For the text-containing cell, return its midpoint in [X, Y] coordinate format. 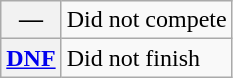
Did not finish [146, 58]
Did not compete [146, 20]
— [31, 20]
DNF [31, 58]
